Find where the given text appears and provide that cell's center as [x, y] coordinate. 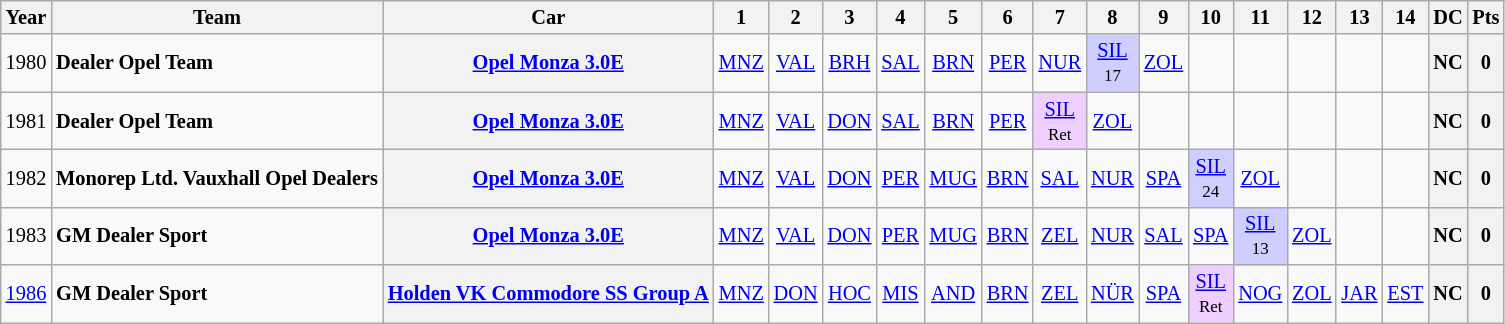
Pts [1486, 17]
13 [1359, 17]
11 [1260, 17]
1980 [26, 63]
9 [1164, 17]
1982 [26, 178]
MIS [900, 294]
6 [1008, 17]
1 [742, 17]
1981 [26, 121]
SIL17 [1112, 63]
12 [1312, 17]
10 [1210, 17]
7 [1060, 17]
HOC [850, 294]
8 [1112, 17]
SIL24 [1210, 178]
14 [1405, 17]
4 [900, 17]
EST [1405, 294]
AND [954, 294]
DC [1448, 17]
Car [548, 17]
2 [796, 17]
SIL13 [1260, 236]
1983 [26, 236]
3 [850, 17]
1986 [26, 294]
JAR [1359, 294]
NOG [1260, 294]
Holden VK Commodore SS Group A [548, 294]
BRH [850, 63]
Monorep Ltd. Vauxhall Opel Dealers [217, 178]
5 [954, 17]
Team [217, 17]
Year [26, 17]
NÜR [1112, 294]
